Locate the cell with the specified text and output its (x, y) center coordinate. 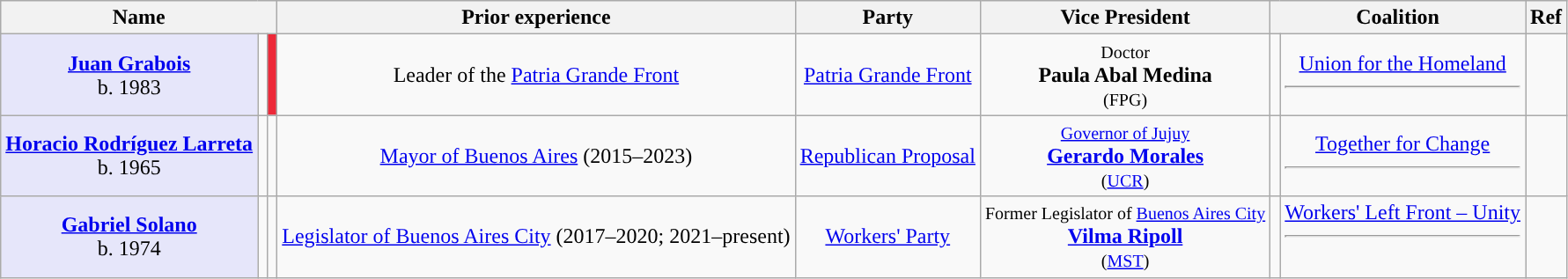
Legislator of Buenos Aires City (2017–2020; 2021–present) (536, 237)
Name (139, 18)
Leader of the Patria Grande Front (536, 75)
Workers' Party (887, 237)
Vice President (1125, 18)
Ref (1546, 18)
Former Legislator of Buenos Aires CityVilma Ripoll(MST) (1125, 237)
Patria Grande Front (887, 75)
DoctorPaula Abal Medina(FPG) (1125, 75)
Horacio Rodríguez Larretab. 1965 (129, 156)
Prior experience (536, 18)
Governor of JujuyGerardo Morales(UCR) (1125, 156)
Gabriel Solanob. 1974 (129, 237)
Party (887, 18)
Mayor of Buenos Aires (2015–2023) (536, 156)
Together for Change (1403, 156)
Union for the Homeland (1403, 75)
Workers' Left Front – Unity (1403, 237)
Juan Graboisb. 1983 (129, 75)
Republican Proposal (887, 156)
Coalition (1398, 18)
